Find where the given text appears and provide that cell's center as [x, y] coordinate. 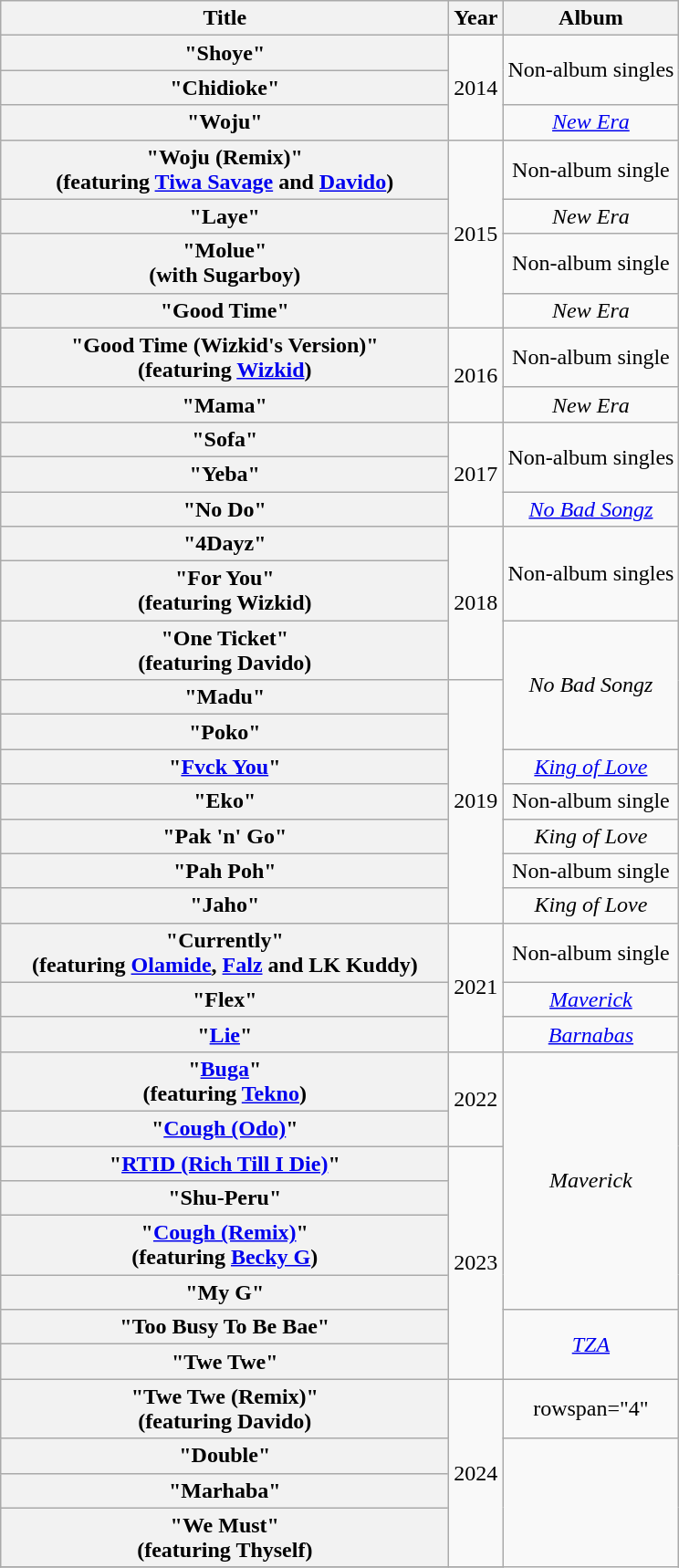
"Marhaba" [225, 1490]
"Chidioke" [225, 88]
"No Do" [225, 508]
2022 [476, 1099]
"Fvck You" [225, 767]
"Currently" (featuring Olamide, Falz and LK Kuddy) [225, 953]
"Good Time (Wizkid's Version)"(featuring Wizkid) [225, 358]
"Woju" [225, 122]
"Shoye" [225, 53]
"Cough (Odo)" [225, 1128]
"Pah Poh" [225, 871]
"Sofa" [225, 439]
2017 [476, 474]
"4Dayz" [225, 544]
2021 [476, 988]
"Cough (Remix)" (featuring Becky G) [225, 1245]
"My G" [225, 1292]
"Yeba" [225, 474]
"One Ticket"(featuring Davido) [225, 650]
"Good Time" [225, 310]
"For You"(featuring Wizkid) [225, 591]
Year [476, 18]
"Double" [225, 1456]
"Eko" [225, 801]
Barnabas [591, 1034]
"Shu-Peru" [225, 1198]
Title [225, 18]
2024 [476, 1473]
"Jaho" [225, 905]
"Laye" [225, 216]
"RTID (Rich Till I Die)" [225, 1164]
"Pak 'n' Go" [225, 836]
"Flex" [225, 999]
"Woju (Remix)"(featuring Tiwa Savage and Davido) [225, 170]
"Buga" (featuring Tekno) [225, 1081]
"Molue"(with Sugarboy) [225, 263]
"Twe Twe" [225, 1362]
2014 [476, 88]
"We Must" (featuring Thyself) [225, 1537]
2023 [476, 1263]
"Mama" [225, 404]
"Madu" [225, 697]
"Poko" [225, 732]
2015 [476, 234]
TZA [591, 1344]
2018 [476, 603]
"Lie" [225, 1034]
rowspan="4" [591, 1409]
"Too Busy To Be Bae" [225, 1327]
"Twe Twe (Remix)" (featuring Davido) [225, 1409]
Album [591, 18]
2016 [476, 374]
2019 [476, 801]
